Capture the cell that displays the provided text and extract its (x, y) central coordinate. 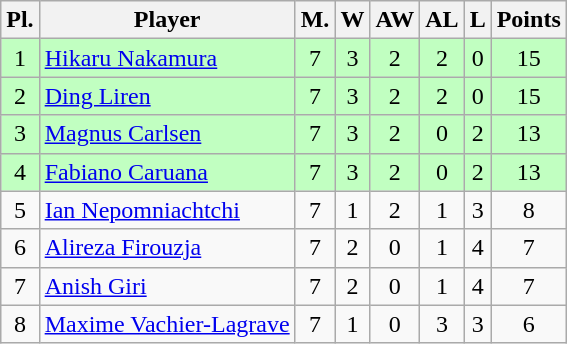
Hikaru Nakamura (167, 58)
Pl. (20, 20)
Anish Giri (167, 286)
AL (442, 20)
M. (315, 20)
Magnus Carlsen (167, 134)
AW (395, 20)
Player (167, 20)
Alireza Firouzja (167, 248)
Ding Liren (167, 96)
Maxime Vachier-Lagrave (167, 324)
W (352, 20)
Fabiano Caruana (167, 172)
L (478, 20)
5 (20, 210)
Points (528, 20)
Ian Nepomniachtchi (167, 210)
